Extract the (x, y) coordinate from the center of the cell holding the provided text.  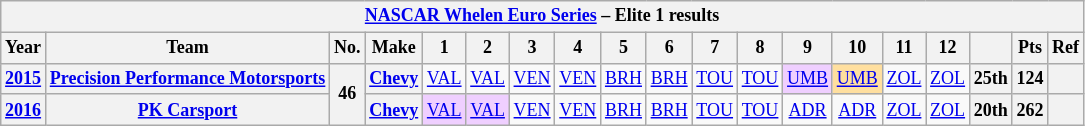
2 (488, 48)
Make (394, 48)
8 (760, 48)
Year (24, 48)
PK Carsport (187, 110)
5 (624, 48)
Pts (1030, 48)
124 (1030, 78)
2015 (24, 78)
No. (348, 48)
20th (990, 110)
NASCAR Whelen Euro Series – Elite 1 results (542, 16)
7 (714, 48)
46 (348, 94)
1 (444, 48)
11 (904, 48)
12 (948, 48)
2016 (24, 110)
9 (808, 48)
4 (578, 48)
Precision Performance Motorsports (187, 78)
Ref (1066, 48)
262 (1030, 110)
6 (669, 48)
25th (990, 78)
Team (187, 48)
3 (532, 48)
10 (857, 48)
